From the cell containing the given text, extract its center point as [x, y] coordinate. 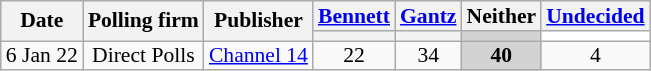
40 [502, 56]
6 Jan 22 [42, 56]
Neither [502, 16]
22 [354, 56]
Undecided [595, 16]
4 [595, 56]
Gantz [428, 16]
Polling firm [144, 21]
Publisher [258, 21]
Direct Polls [144, 56]
34 [428, 56]
Date [42, 21]
Bennett [354, 16]
Channel 14 [258, 56]
